Identify which cell holds the provided text, then report its [x, y] central coordinate. 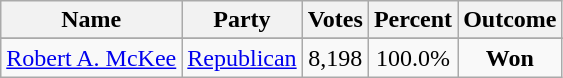
Votes [335, 20]
Percent [412, 20]
Won [510, 58]
Outcome [510, 20]
8,198 [335, 58]
Republican [242, 58]
Party [242, 20]
Robert A. McKee [92, 58]
Name [92, 20]
100.0% [412, 58]
